Detect which cell encompasses the target text, then output its [X, Y] center coordinate. 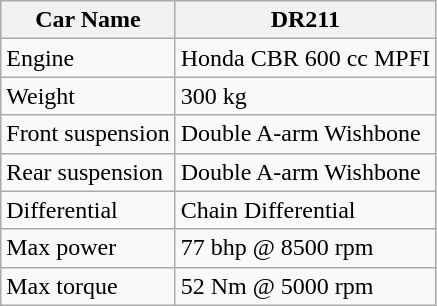
52 Nm @ 5000 rpm [305, 286]
Max power [88, 248]
300 kg [305, 96]
DR211 [305, 20]
Weight [88, 96]
Chain Differential [305, 210]
Honda CBR 600 cc MPFI [305, 58]
Front suspension [88, 134]
Differential [88, 210]
Rear suspension [88, 172]
Max torque [88, 286]
Engine [88, 58]
Car Name [88, 20]
77 bhp @ 8500 rpm [305, 248]
